Scan for the cell matching the given text and deliver its (x, y) coordinate at center. 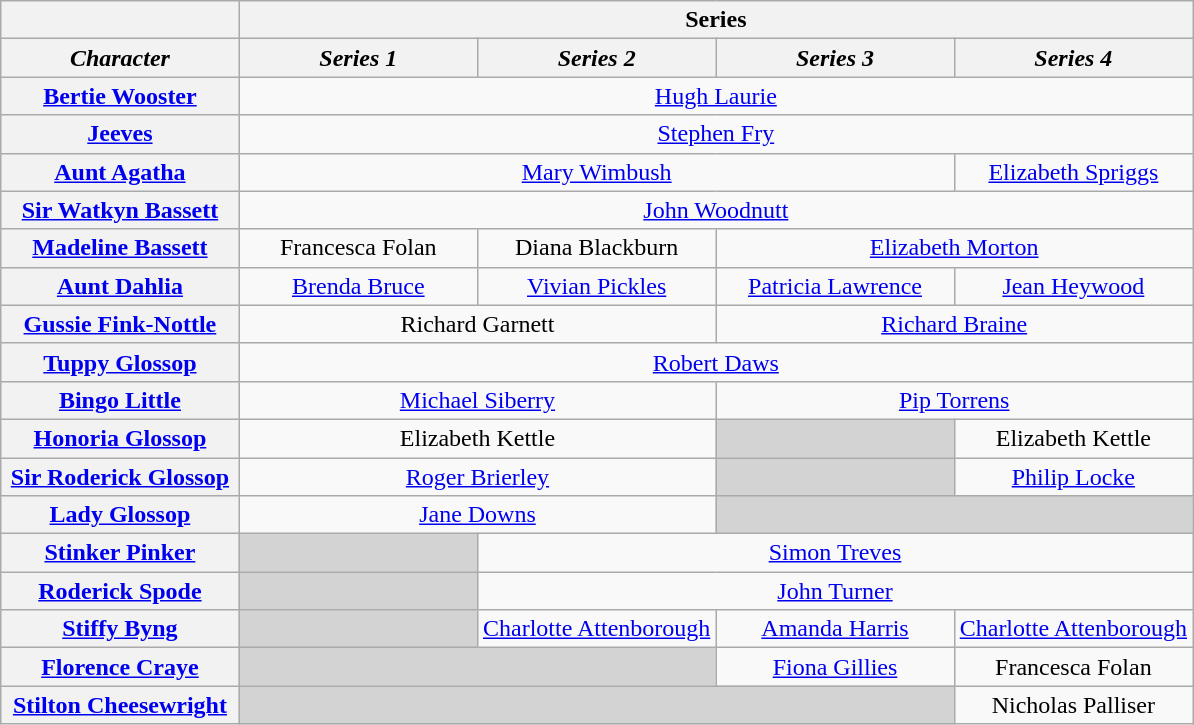
Elizabeth Spriggs (1073, 172)
Richard Braine (954, 324)
Jean Heywood (1073, 286)
Stephen Fry (716, 134)
Roderick Spode (120, 591)
Stilton Cheesewright (120, 705)
John Turner (834, 591)
Bertie Wooster (120, 96)
Bingo Little (120, 400)
Roger Brierley (478, 477)
Vivian Pickles (596, 286)
Stinker Pinker (120, 553)
Sir Watkyn Bassett (120, 210)
Michael Siberry (478, 400)
Aunt Agatha (120, 172)
Madeline Bassett (120, 248)
Mary Wimbush (596, 172)
Robert Daws (716, 362)
Hugh Laurie (716, 96)
Jeeves (120, 134)
Fiona Gillies (835, 667)
Elizabeth Morton (954, 248)
Lady Glossop (120, 515)
Florence Craye (120, 667)
Patricia Lawrence (835, 286)
Tuppy Glossop (120, 362)
Series 3 (835, 58)
Aunt Dahlia (120, 286)
Nicholas Palliser (1073, 705)
Series 2 (596, 58)
Sir Roderick Glossop (120, 477)
Amanda Harris (835, 629)
Series 4 (1073, 58)
Brenda Bruce (358, 286)
Diana Blackburn (596, 248)
Philip Locke (1073, 477)
Pip Torrens (954, 400)
Honoria Glossop (120, 438)
Richard Garnett (478, 324)
Simon Treves (834, 553)
John Woodnutt (716, 210)
Character (120, 58)
Stiffy Byng (120, 629)
Series 1 (358, 58)
Gussie Fink-Nottle (120, 324)
Jane Downs (478, 515)
Series (716, 20)
